Locate the cell with the specified text and output its (X, Y) center coordinate. 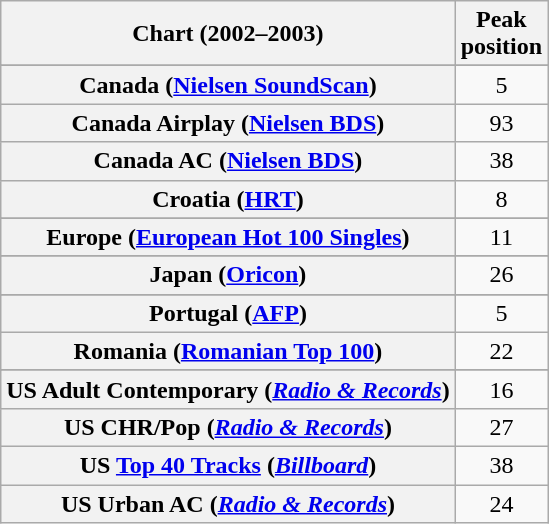
US Urban AC (Radio & Records) (228, 503)
93 (501, 123)
Canada AC (Nielsen BDS) (228, 161)
11 (501, 237)
US CHR/Pop (Radio & Records) (228, 427)
22 (501, 351)
Canada (Nielsen SoundScan) (228, 85)
27 (501, 427)
Japan (Oricon) (228, 275)
8 (501, 199)
Chart (2002–2003) (228, 34)
US Top 40 Tracks (Billboard) (228, 465)
Romania (Romanian Top 100) (228, 351)
Peakposition (501, 34)
Croatia (HRT) (228, 199)
24 (501, 503)
26 (501, 275)
16 (501, 389)
Canada Airplay (Nielsen BDS) (228, 123)
Europe (European Hot 100 Singles) (228, 237)
US Adult Contemporary (Radio & Records) (228, 389)
Portugal (AFP) (228, 313)
